Return the [X, Y] coordinate for the center point of the cell that contains the specified text.  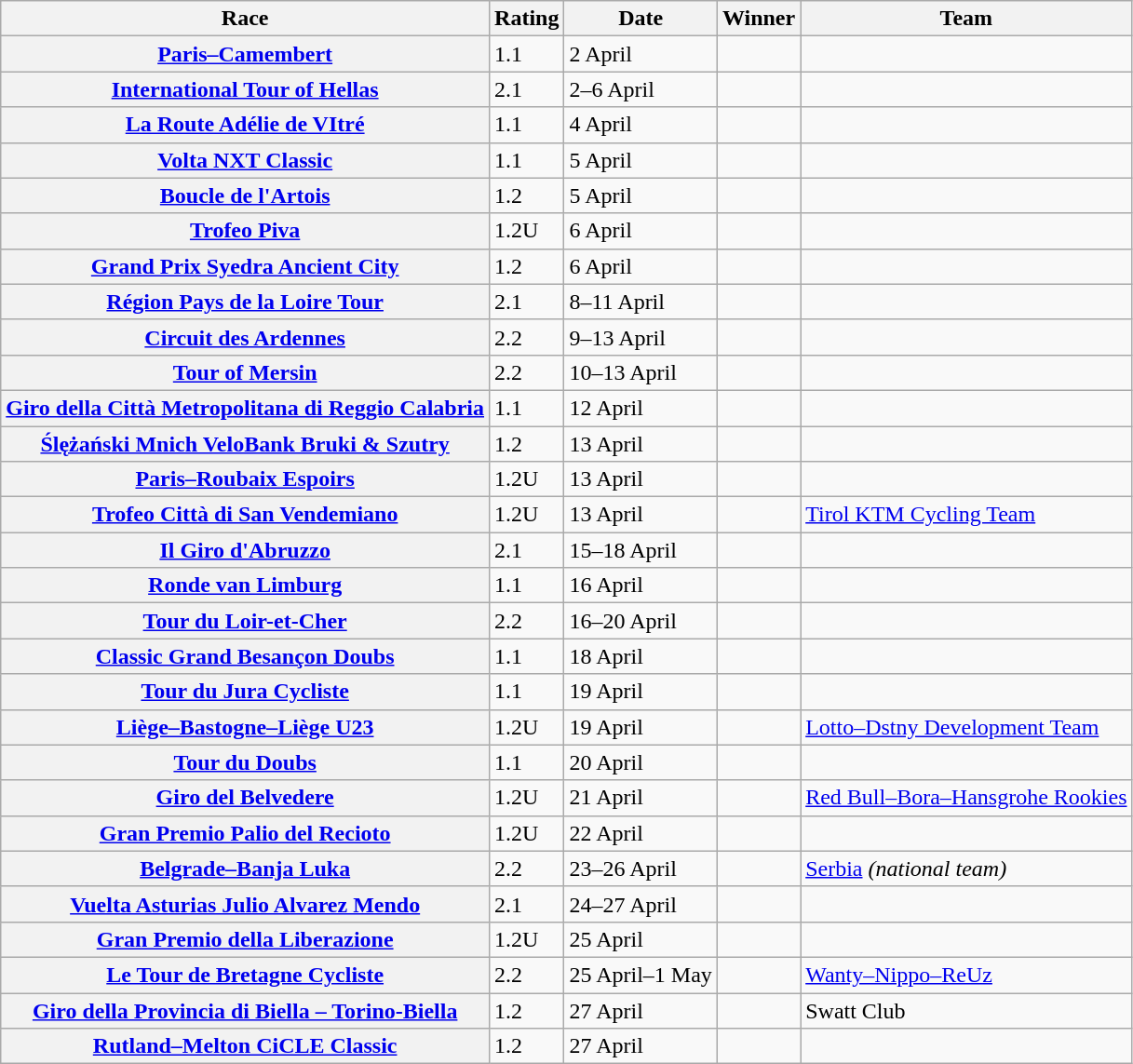
24–27 April [641, 904]
International Tour of Hellas [246, 89]
Tour du Doubs [246, 762]
Giro della Città Metropolitana di Reggio Calabria [246, 408]
Team [966, 19]
Tour of Mersin [246, 372]
Ślężański Mnich VeloBank Bruki & Szutry [246, 444]
21 April [641, 798]
Vuelta Asturias Julio Alvarez Mendo [246, 904]
2 April [641, 54]
18 April [641, 656]
12 April [641, 408]
8–11 April [641, 302]
Race [246, 19]
2–6 April [641, 89]
Giro del Belvedere [246, 798]
Gran Premio Palio del Recioto [246, 833]
23–26 April [641, 869]
Date [641, 19]
Rating [527, 19]
Red Bull–Bora–Hansgrohe Rookies [966, 798]
Grand Prix Syedra Ancient City [246, 266]
9–13 April [641, 337]
16 April [641, 586]
Lotto–Dstny Development Team [966, 727]
Belgrade–Banja Luka [246, 869]
Paris–Camembert [246, 54]
Serbia (national team) [966, 869]
Rutland–Melton CiCLE Classic [246, 1046]
Winner [758, 19]
La Route Adélie de VItré [246, 125]
Région Pays de la Loire Tour [246, 302]
Tour du Loir-et-Cher [246, 621]
Wanty–Nippo–ReUz [966, 975]
Trofeo Città di San Vendemiano [246, 515]
22 April [641, 833]
4 April [641, 125]
Tirol KTM Cycling Team [966, 515]
Giro della Provincia di Biella – Torino-Biella [246, 1010]
25 April–1 May [641, 975]
Volta NXT Classic [246, 160]
Paris–Roubaix Espoirs [246, 479]
Classic Grand Besançon Doubs [246, 656]
Il Giro d'Abruzzo [246, 550]
Gran Premio della Liberazione [246, 939]
Trofeo Piva [246, 231]
10–13 April [641, 372]
Circuit des Ardennes [246, 337]
25 April [641, 939]
15–18 April [641, 550]
16–20 April [641, 621]
Tour du Jura Cycliste [246, 692]
Boucle de l'Artois [246, 195]
Swatt Club [966, 1010]
Liège–Bastogne–Liège U23 [246, 727]
20 April [641, 762]
Le Tour de Bretagne Cycliste [246, 975]
Ronde van Limburg [246, 586]
